Return (x, y) of the center of cell containing provided text 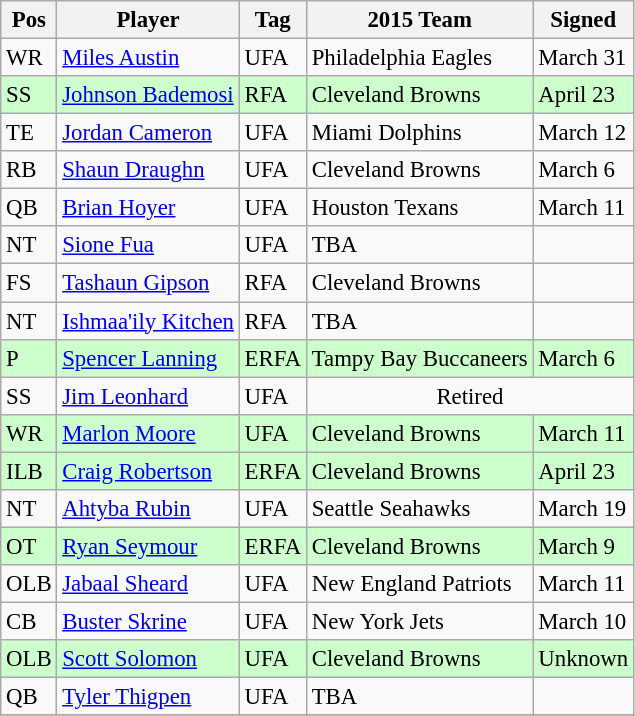
2015 Team (420, 20)
Philadelphia Eagles (420, 58)
Pos (29, 20)
Sione Fua (148, 245)
Ishmaa'ily Kitchen (148, 321)
Jordan Cameron (148, 133)
P (29, 358)
Tampy Bay Buccaneers (420, 358)
Ahtyba Rubin (148, 509)
OT (29, 546)
Tashaun Gipson (148, 283)
TE (29, 133)
Marlon Moore (148, 433)
Seattle Seahawks (420, 509)
Signed (583, 20)
Johnson Bademosi (148, 95)
Jim Leonhard (148, 396)
Jabaal Sheard (148, 584)
March 31 (583, 58)
RB (29, 170)
Scott Solomon (148, 659)
Shaun Draughn (148, 170)
March 10 (583, 621)
New York Jets (420, 621)
Unknown (583, 659)
Spencer Lanning (148, 358)
FS (29, 283)
Retired (470, 396)
Houston Texans (420, 208)
Miles Austin (148, 58)
New England Patriots (420, 584)
Ryan Seymour (148, 546)
March 12 (583, 133)
March 19 (583, 509)
Player (148, 20)
Buster Skrine (148, 621)
March 9 (583, 546)
Brian Hoyer (148, 208)
ILB (29, 471)
Miami Dolphins (420, 133)
Craig Robertson (148, 471)
Tag (272, 20)
CB (29, 621)
Tyler Thigpen (148, 697)
